From the cell containing the given text, extract its center point as [x, y] coordinate. 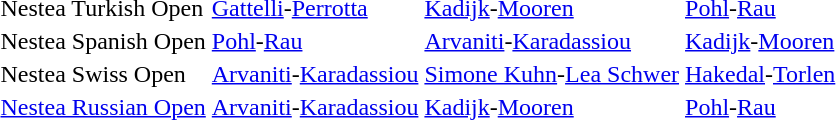
Simone Kuhn-Lea Schwer [552, 74]
Pohl-Rau [315, 41]
